Capture the cell that displays the provided text and extract its [x, y] central coordinate. 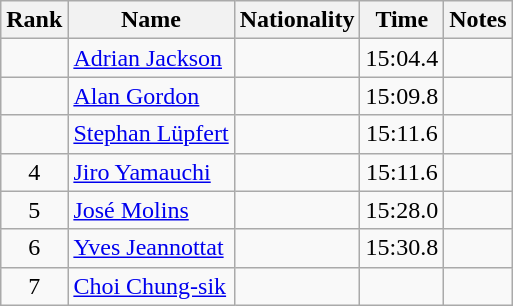
Rank [34, 20]
7 [34, 286]
Adrian Jackson [151, 58]
5 [34, 210]
Choi Chung-sik [151, 286]
15:28.0 [402, 210]
4 [34, 172]
Name [151, 20]
Nationality [297, 20]
15:09.8 [402, 96]
Time [402, 20]
Jiro Yamauchi [151, 172]
15:04.4 [402, 58]
Notes [478, 20]
José Molins [151, 210]
Alan Gordon [151, 96]
Stephan Lüpfert [151, 134]
6 [34, 248]
Yves Jeannottat [151, 248]
15:30.8 [402, 248]
